Return the [X, Y] coordinate for the center point of the cell that contains the specified text.  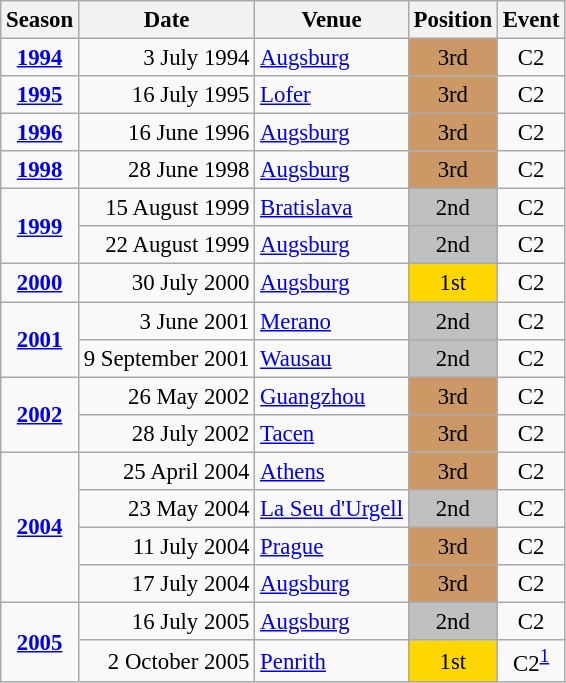
16 July 1995 [166, 95]
2000 [40, 283]
1999 [40, 226]
16 July 2005 [166, 621]
2001 [40, 340]
Lofer [332, 95]
28 June 1998 [166, 170]
3 July 1994 [166, 58]
Wausau [332, 358]
2005 [40, 642]
Merano [332, 321]
Date [166, 20]
Guangzhou [332, 396]
3 June 2001 [166, 321]
15 August 1999 [166, 208]
16 June 1996 [166, 133]
C21 [531, 661]
Bratislava [332, 208]
2002 [40, 414]
1998 [40, 170]
Tacen [332, 433]
9 September 2001 [166, 358]
Prague [332, 546]
Position [452, 20]
11 July 2004 [166, 546]
23 May 2004 [166, 509]
1994 [40, 58]
26 May 2002 [166, 396]
30 July 2000 [166, 283]
1995 [40, 95]
La Seu d'Urgell [332, 509]
28 July 2002 [166, 433]
Event [531, 20]
2004 [40, 527]
Athens [332, 471]
17 July 2004 [166, 584]
25 April 2004 [166, 471]
1996 [40, 133]
Penrith [332, 661]
Venue [332, 20]
Season [40, 20]
22 August 1999 [166, 245]
2 October 2005 [166, 661]
